Locate the cell with the specified text and output its (X, Y) center coordinate. 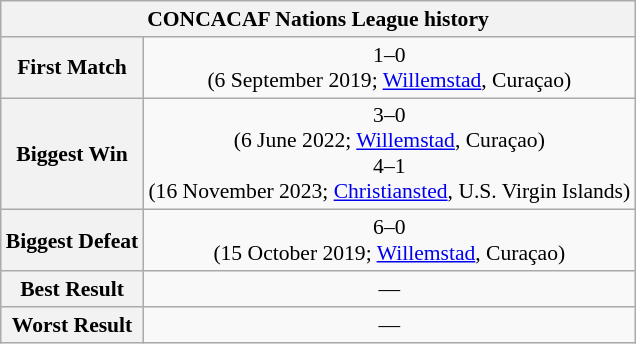
6–0 (15 October 2019; Willemstad, Curaçao) (389, 240)
CONCACAF Nations League history (318, 19)
First Match (72, 68)
Best Result (72, 289)
1–0 (6 September 2019; Willemstad, Curaçao) (389, 68)
Worst Result (72, 325)
Biggest Defeat (72, 240)
Biggest Win (72, 154)
3–0 (6 June 2022; Willemstad, Curaçao) 4–1 (16 November 2023; Christiansted, U.S. Virgin Islands) (389, 154)
